Pinpoint the cell where the given text exists, returning its [X, Y] midpoint coordinate. 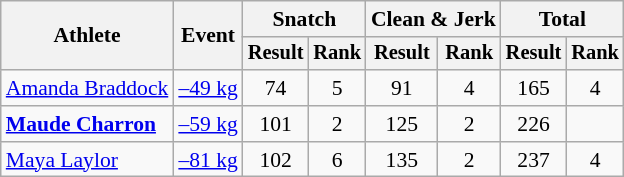
165 [534, 88]
Total [562, 19]
Event [208, 36]
Maude Charron [88, 124]
–59 kg [208, 124]
Snatch [304, 19]
–49 kg [208, 88]
Amanda Braddock [88, 88]
Athlete [88, 36]
91 [402, 88]
Clean & Jerk [434, 19]
5 [337, 88]
125 [402, 124]
226 [534, 124]
101 [276, 124]
74 [276, 88]
